Pinpoint the cell where the given text exists, returning its [x, y] midpoint coordinate. 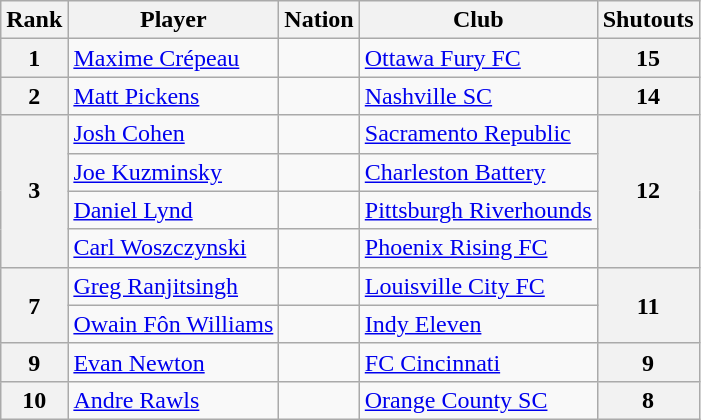
Matt Pickens [174, 96]
7 [34, 305]
Daniel Lynd [174, 210]
Evan Newton [174, 362]
2 [34, 96]
Pittsburgh Riverhounds [478, 210]
Nation [319, 20]
Maxime Crépeau [174, 58]
12 [648, 191]
Josh Cohen [174, 134]
Player [174, 20]
Indy Eleven [478, 324]
Phoenix Rising FC [478, 248]
Sacramento Republic [478, 134]
Andre Rawls [174, 400]
Ottawa Fury FC [478, 58]
Louisville City FC [478, 286]
Joe Kuzminsky [174, 172]
FC Cincinnati [478, 362]
Shutouts [648, 20]
Owain Fôn Williams [174, 324]
15 [648, 58]
Carl Woszczynski [174, 248]
11 [648, 305]
8 [648, 400]
Charleston Battery [478, 172]
10 [34, 400]
Greg Ranjitsingh [174, 286]
Nashville SC [478, 96]
Rank [34, 20]
3 [34, 191]
Club [478, 20]
Orange County SC [478, 400]
14 [648, 96]
1 [34, 58]
